Scan for the cell matching the given text and deliver its [x, y] coordinate at center. 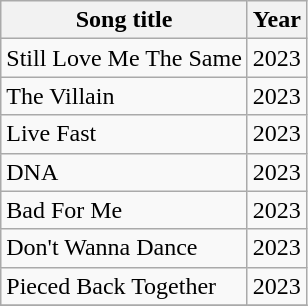
Don't Wanna Dance [124, 248]
Bad For Me [124, 210]
Pieced Back Together [124, 286]
Live Fast [124, 134]
The Villain [124, 96]
Song title [124, 20]
Year [276, 20]
Still Love Me The Same [124, 58]
DNA [124, 172]
